Find where the given text appears and provide that cell's center as (X, Y) coordinate. 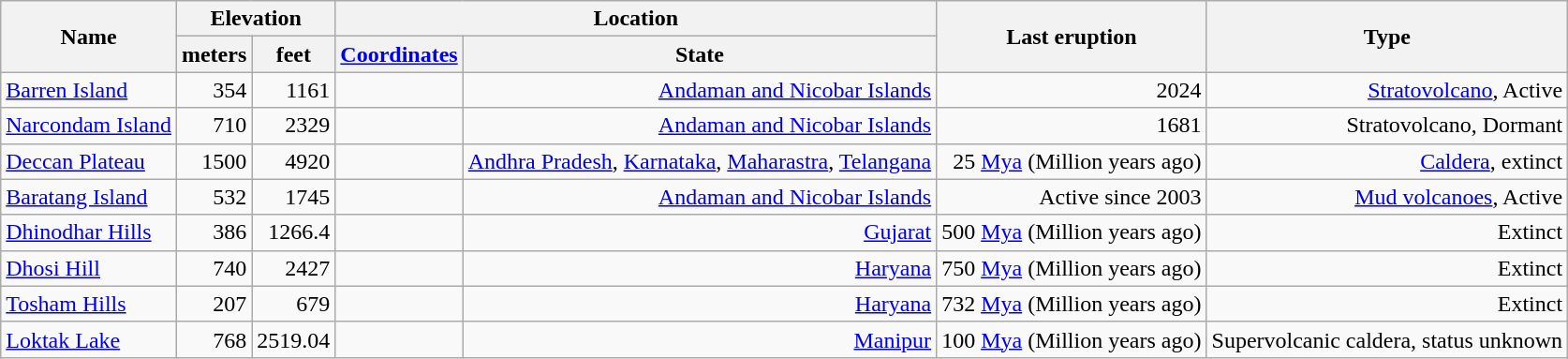
feet (294, 54)
Stratovolcano, Active (1387, 90)
Narcondam Island (89, 126)
2329 (294, 126)
Elevation (255, 19)
Supervolcanic caldera, status unknown (1387, 339)
Barren Island (89, 90)
2427 (294, 268)
Stratovolcano, Dormant (1387, 126)
4920 (294, 161)
750 Mya (Million years ago) (1072, 268)
679 (294, 304)
Type (1387, 37)
740 (214, 268)
Deccan Plateau (89, 161)
Coordinates (399, 54)
2519.04 (294, 339)
500 Mya (Million years ago) (1072, 232)
25 Mya (Million years ago) (1072, 161)
Baratang Island (89, 197)
354 (214, 90)
532 (214, 197)
Mud volcanoes, Active (1387, 197)
768 (214, 339)
Gujarat (699, 232)
207 (214, 304)
State (699, 54)
Dhosi Hill (89, 268)
Last eruption (1072, 37)
Active since 2003 (1072, 197)
Manipur (699, 339)
Caldera, extinct (1387, 161)
386 (214, 232)
1161 (294, 90)
1681 (1072, 126)
1266.4 (294, 232)
Name (89, 37)
1745 (294, 197)
100 Mya (Million years ago) (1072, 339)
Location (636, 19)
meters (214, 54)
Dhinodhar Hills (89, 232)
Loktak Lake (89, 339)
2024 (1072, 90)
Andhra Pradesh, Karnataka, Maharastra, Telangana (699, 161)
732 Mya (Million years ago) (1072, 304)
1500 (214, 161)
Tosham Hills (89, 304)
710 (214, 126)
